Locate the cell with the specified text and output its [x, y] center coordinate. 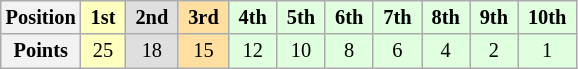
7th [397, 17]
1st [104, 17]
Position [41, 17]
5th [301, 17]
18 [152, 51]
8 [349, 51]
4th [253, 17]
6th [349, 17]
Points [41, 51]
1 [547, 51]
2 [494, 51]
12 [253, 51]
10th [547, 17]
4 [446, 51]
2nd [152, 17]
15 [203, 51]
25 [104, 51]
6 [397, 51]
3rd [203, 17]
8th [446, 17]
9th [494, 17]
10 [301, 51]
